Extract the [x, y] coordinate from the center of the cell holding the provided text.  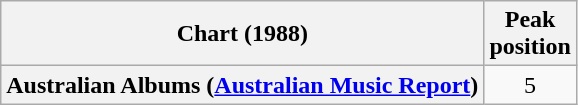
Peakposition [530, 34]
Chart (1988) [242, 34]
Australian Albums (Australian Music Report) [242, 85]
5 [530, 85]
